Capture the cell that displays the provided text and extract its [x, y] central coordinate. 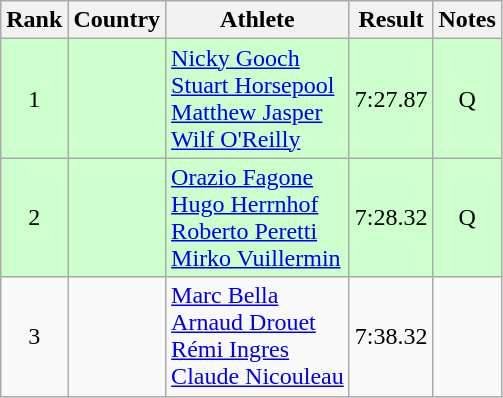
Marc Bella Arnaud Drouet Rémi Ingres Claude Nicouleau [258, 336]
Country [117, 20]
Rank [34, 20]
1 [34, 98]
7:27.87 [391, 98]
2 [34, 218]
7:38.32 [391, 336]
3 [34, 336]
7:28.32 [391, 218]
Orazio Fagone Hugo Herrnhof Roberto Peretti Mirko Vuillermin [258, 218]
Notes [467, 20]
Nicky Gooch Stuart Horsepool Matthew Jasper Wilf O'Reilly [258, 98]
Result [391, 20]
Athlete [258, 20]
